Return [x, y] of the center of cell containing provided text 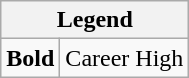
Career High [124, 58]
Bold [30, 58]
Legend [95, 20]
